Provide the [X, Y] coordinate of the cell's center where the given text is located.  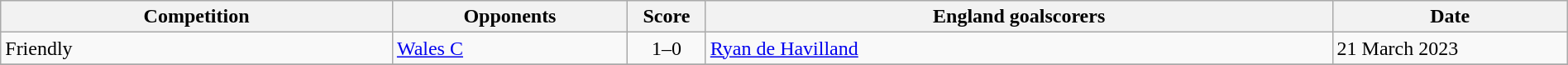
1–0 [667, 48]
Date [1450, 17]
Wales C [509, 48]
England goalscorers [1019, 17]
Friendly [197, 48]
21 March 2023 [1450, 48]
Opponents [509, 17]
Ryan de Havilland [1019, 48]
Competition [197, 17]
Score [667, 17]
